Scan for the cell matching the given text and deliver its (X, Y) coordinate at center. 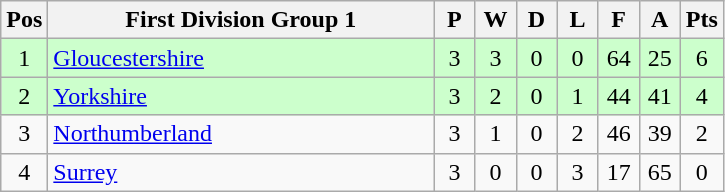
L (578, 20)
25 (660, 58)
Surrey (241, 172)
Pos (24, 20)
First Division Group 1 (241, 20)
Yorkshire (241, 96)
Gloucestershire (241, 58)
F (618, 20)
17 (618, 172)
46 (618, 134)
41 (660, 96)
P (454, 20)
39 (660, 134)
64 (618, 58)
Pts (702, 20)
Northumberland (241, 134)
65 (660, 172)
W (496, 20)
A (660, 20)
44 (618, 96)
6 (702, 58)
D (536, 20)
